Capture the cell that displays the provided text and extract its [X, Y] central coordinate. 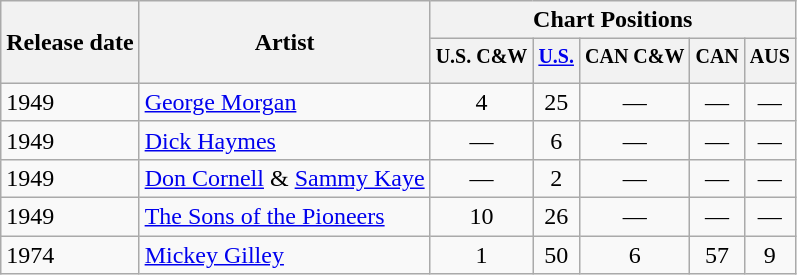
AUS [770, 62]
2 [556, 178]
U.S. [556, 62]
50 [556, 255]
U.S. C&W [482, 62]
The Sons of the Pioneers [284, 217]
CAN C&W [634, 62]
Chart Positions [612, 20]
Mickey Gilley [284, 255]
9 [770, 255]
4 [482, 102]
Release date [70, 42]
Don Cornell & Sammy Kaye [284, 178]
Dick Haymes [284, 140]
10 [482, 217]
1 [482, 255]
CAN [717, 62]
George Morgan [284, 102]
57 [717, 255]
Artist [284, 42]
1974 [70, 255]
25 [556, 102]
26 [556, 217]
